From the cell containing the given text, extract its center point as (X, Y) coordinate. 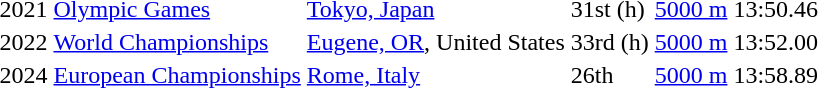
World Championships (177, 42)
Eugene, OR, United States (436, 42)
5000 m (691, 42)
33rd (h) (610, 42)
